Capture the cell that displays the provided text and extract its (X, Y) central coordinate. 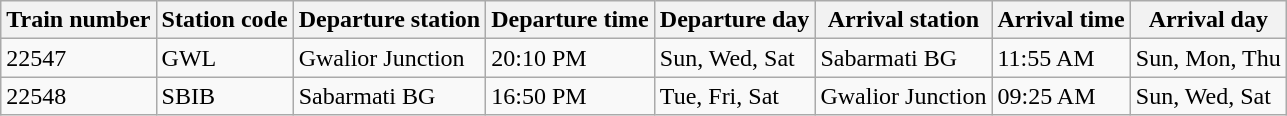
SBIB (224, 96)
Departure day (734, 20)
Arrival station (904, 20)
Station code (224, 20)
Tue, Fri, Sat (734, 96)
Train number (78, 20)
22548 (78, 96)
11:55 AM (1061, 58)
16:50 PM (570, 96)
Sun, Mon, Thu (1208, 58)
GWL (224, 58)
Arrival time (1061, 20)
Departure time (570, 20)
Arrival day (1208, 20)
09:25 AM (1061, 96)
20:10 PM (570, 58)
22547 (78, 58)
Departure station (390, 20)
